Extract the (X, Y) coordinate from the center of the cell holding the provided text.  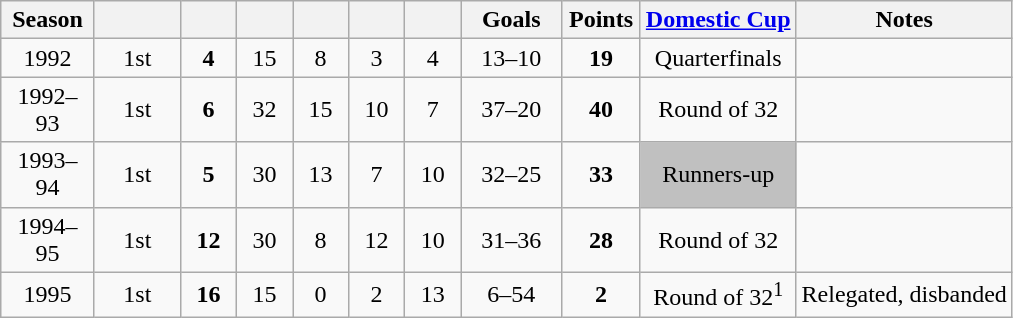
28 (602, 240)
1992–93 (48, 110)
1993–94 (48, 174)
33 (602, 174)
Round of 321 (718, 294)
37–20 (512, 110)
1992 (48, 58)
0 (320, 294)
31–36 (512, 240)
Points (602, 20)
32–25 (512, 174)
Domestic Cup (718, 20)
6–54 (512, 294)
Relegated, disbanded (904, 294)
13–10 (512, 58)
19 (602, 58)
32 (264, 110)
3 (377, 58)
1995 (48, 294)
5 (208, 174)
Season (48, 20)
6 (208, 110)
Runners-up (718, 174)
Notes (904, 20)
16 (208, 294)
Goals (512, 20)
1994–95 (48, 240)
Quarterfinals (718, 58)
40 (602, 110)
